Scan for the cell matching the given text and deliver its (X, Y) coordinate at center. 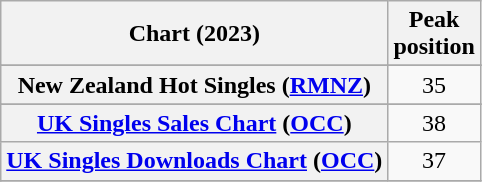
Chart (2023) (194, 34)
New Zealand Hot Singles (RMNZ) (194, 85)
38 (434, 123)
37 (434, 161)
Peakposition (434, 34)
35 (434, 85)
UK Singles Downloads Chart (OCC) (194, 161)
UK Singles Sales Chart (OCC) (194, 123)
